Detect which cell encompasses the target text, then output its [X, Y] center coordinate. 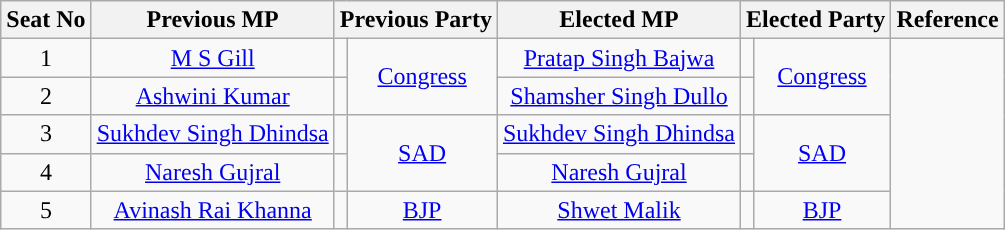
Shwet Malik [618, 210]
Previous Party [416, 20]
Previous MP [212, 20]
Shamsher Singh Dullo [618, 96]
Reference [948, 20]
Seat No [46, 20]
Avinash Rai Khanna [212, 210]
4 [46, 172]
Ashwini Kumar [212, 96]
1 [46, 58]
2 [46, 96]
Pratap Singh Bajwa [618, 58]
Elected Party [816, 20]
Elected MP [618, 20]
5 [46, 210]
3 [46, 134]
M S Gill [212, 58]
